Return the [x, y] coordinate for the center point of the cell that contains the specified text.  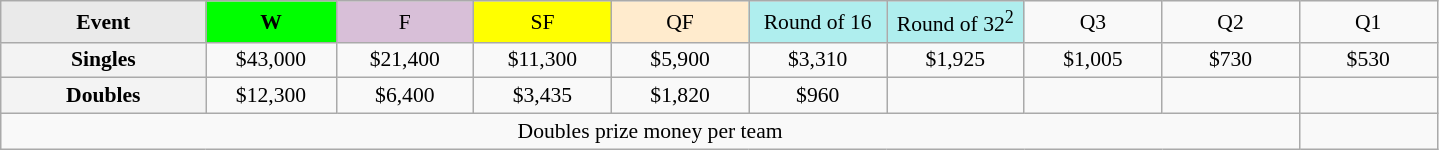
W [271, 22]
Round of 322 [955, 22]
$21,400 [405, 60]
Q1 [1368, 22]
Round of 16 [818, 22]
$43,000 [271, 60]
$730 [1231, 60]
Event [104, 22]
$1,820 [680, 96]
$960 [818, 96]
$6,400 [405, 96]
F [405, 22]
$3,435 [543, 96]
Q3 [1093, 22]
QF [680, 22]
$11,300 [543, 60]
$3,310 [818, 60]
Doubles prize money per team [650, 132]
$5,900 [680, 60]
SF [543, 22]
$12,300 [271, 96]
Q2 [1231, 22]
$1,925 [955, 60]
Doubles [104, 96]
Singles [104, 60]
$1,005 [1093, 60]
$530 [1368, 60]
